Determine the [X, Y] coordinate at the center of the cell enclosing the given text.  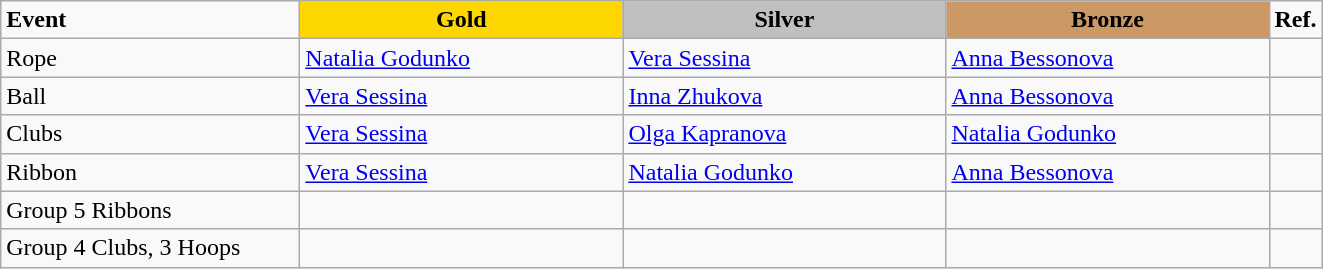
Group 4 Clubs, 3 Hoops [150, 248]
Ball [150, 96]
Olga Kapranova [784, 134]
Event [150, 20]
Gold [462, 20]
Clubs [150, 134]
Silver [784, 20]
Group 5 Ribbons [150, 210]
Bronze [1108, 20]
Ribbon [150, 172]
Ref. [1296, 20]
Rope [150, 58]
Inna Zhukova [784, 96]
